Return the (x, y) coordinate for the center point of the cell that contains the specified text.  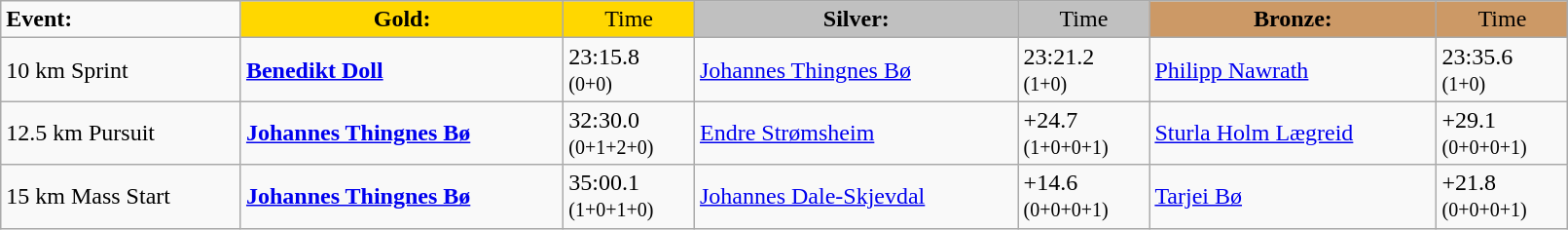
10 km Sprint (121, 70)
35:00.1(1+0+1+0) (629, 197)
+14.6(0+0+0+1) (1084, 197)
Tarjei Bø (1293, 197)
+24.7(1+0+0+1) (1084, 133)
12.5 km Pursuit (121, 133)
32:30.0(0+1+2+0) (629, 133)
Sturla Holm Lægreid (1293, 133)
Johannes Dale-Skjevdal (857, 197)
+21.8(0+0+0+1) (1503, 197)
+29.1(0+0+0+1) (1503, 133)
Philipp Nawrath (1293, 70)
Event: (121, 19)
15 km Mass Start (121, 197)
Silver: (857, 19)
Endre Strømsheim (857, 133)
Gold: (401, 19)
Benedikt Doll (401, 70)
Bronze: (1293, 19)
23:35.6(1+0) (1503, 70)
23:21.2(1+0) (1084, 70)
23:15.8(0+0) (629, 70)
